Extract the (x, y) coordinate from the center of the cell holding the provided text.  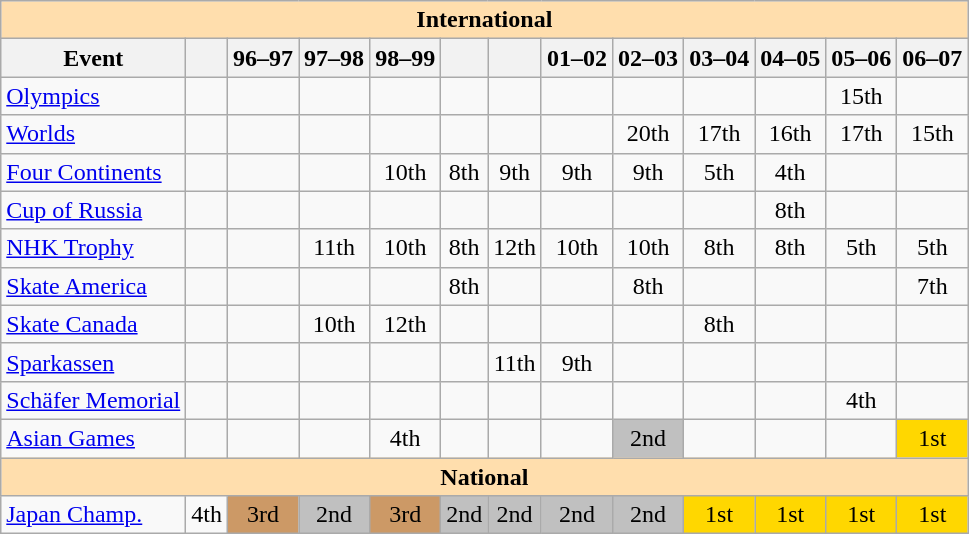
06–07 (932, 58)
97–98 (334, 58)
Japan Champ. (94, 515)
98–99 (406, 58)
04–05 (790, 58)
03–04 (720, 58)
Olympics (94, 96)
05–06 (862, 58)
International (484, 20)
01–02 (576, 58)
20th (648, 134)
Event (94, 58)
Cup of Russia (94, 210)
Four Continents (94, 172)
Skate America (94, 286)
96–97 (262, 58)
NHK Trophy (94, 248)
02–03 (648, 58)
Asian Games (94, 438)
16th (790, 134)
7th (932, 286)
Schäfer Memorial (94, 400)
Sparkassen (94, 362)
Skate Canada (94, 324)
Worlds (94, 134)
National (484, 477)
